Detect which cell encompasses the target text, then output its [X, Y] center coordinate. 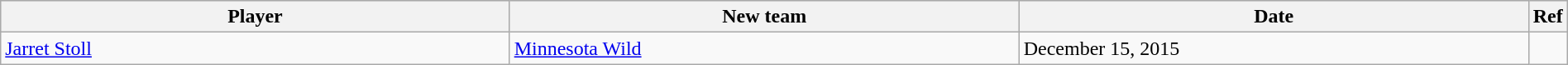
Player [255, 17]
Jarret Stoll [255, 48]
December 15, 2015 [1274, 48]
New team [764, 17]
Ref [1548, 17]
Minnesota Wild [764, 48]
Date [1274, 17]
